Scan for the cell matching the given text and deliver its [x, y] coordinate at center. 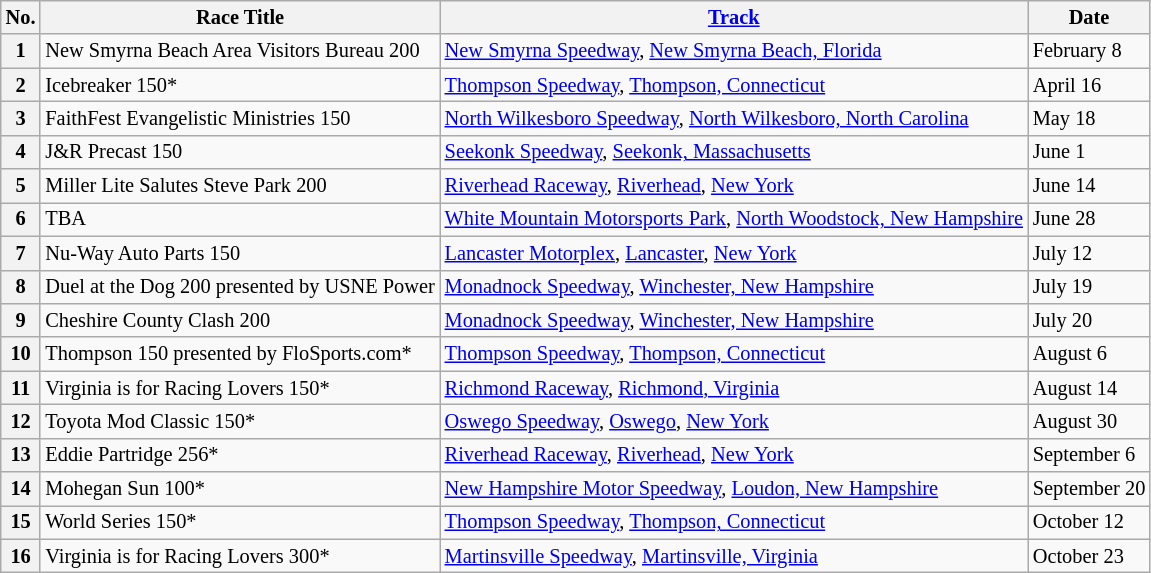
2 [21, 85]
New Smyrna Beach Area Visitors Bureau 200 [240, 51]
Icebreaker 150* [240, 85]
Eddie Partridge 256* [240, 455]
Lancaster Motorplex, Lancaster, New York [734, 253]
Track [734, 17]
14 [21, 489]
TBA [240, 219]
10 [21, 354]
FaithFest Evangelistic Ministries 150 [240, 118]
3 [21, 118]
Date [1089, 17]
Seekonk Speedway, Seekonk, Massachusetts [734, 152]
Cheshire County Clash 200 [240, 320]
World Series 150* [240, 522]
Thompson 150 presented by FloSports.com* [240, 354]
J&R Precast 150 [240, 152]
11 [21, 388]
September 20 [1089, 489]
Richmond Raceway, Richmond, Virginia [734, 388]
June 14 [1089, 186]
August 6 [1089, 354]
July 12 [1089, 253]
North Wilkesboro Speedway, North Wilkesboro, North Carolina [734, 118]
May 18 [1089, 118]
August 30 [1089, 421]
White Mountain Motorsports Park, North Woodstock, New Hampshire [734, 219]
12 [21, 421]
Duel at the Dog 200 presented by USNE Power [240, 287]
8 [21, 287]
September 6 [1089, 455]
April 16 [1089, 85]
October 23 [1089, 556]
Virginia is for Racing Lovers 150* [240, 388]
June 1 [1089, 152]
6 [21, 219]
July 19 [1089, 287]
June 28 [1089, 219]
5 [21, 186]
August 14 [1089, 388]
New Smyrna Speedway, New Smyrna Beach, Florida [734, 51]
October 12 [1089, 522]
Miller Lite Salutes Steve Park 200 [240, 186]
4 [21, 152]
Mohegan Sun 100* [240, 489]
Toyota Mod Classic 150* [240, 421]
Martinsville Speedway, Martinsville, Virginia [734, 556]
9 [21, 320]
Oswego Speedway, Oswego, New York [734, 421]
July 20 [1089, 320]
Virginia is for Racing Lovers 300* [240, 556]
7 [21, 253]
Race Title [240, 17]
New Hampshire Motor Speedway, Loudon, New Hampshire [734, 489]
16 [21, 556]
Nu-Way Auto Parts 150 [240, 253]
13 [21, 455]
1 [21, 51]
February 8 [1089, 51]
15 [21, 522]
No. [21, 17]
